Output the [X, Y] coordinate of the center of the cell containing the given text.  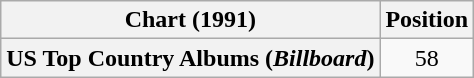
Position [427, 20]
Chart (1991) [190, 20]
US Top Country Albums (Billboard) [190, 58]
58 [427, 58]
